From the cell containing the given text, extract its center point as (x, y) coordinate. 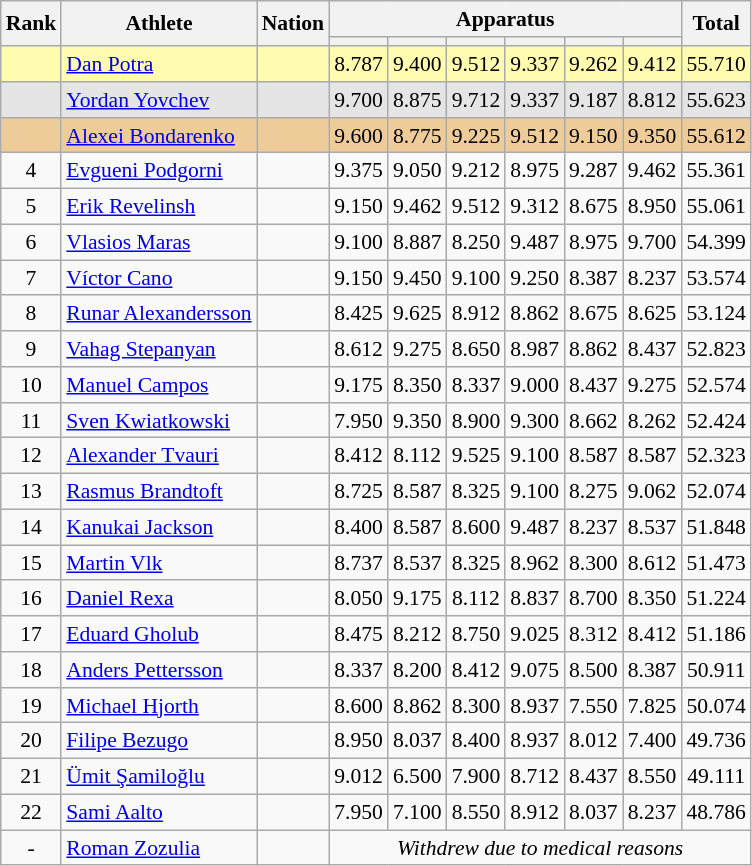
8.900 (476, 421)
55.623 (716, 100)
9.262 (594, 64)
21 (32, 777)
8.012 (594, 741)
8.962 (534, 563)
17 (32, 634)
8.500 (594, 670)
8.875 (418, 100)
Filipe Bezugo (158, 741)
49.736 (716, 741)
8.737 (358, 563)
Vahag Stepanyan (158, 349)
Kanukai Jackson (158, 528)
4 (32, 171)
9.012 (358, 777)
9.250 (534, 278)
50.074 (716, 706)
Sami Aalto (158, 813)
8.812 (652, 100)
6.500 (418, 777)
9.375 (358, 171)
14 (32, 528)
8.250 (476, 243)
8 (32, 314)
7 (32, 278)
9.287 (594, 171)
7.825 (652, 706)
8.700 (594, 599)
9 (32, 349)
8.787 (358, 64)
9.300 (534, 421)
8.662 (594, 421)
9.062 (652, 492)
55.710 (716, 64)
52.823 (716, 349)
19 (32, 706)
52.574 (716, 385)
55.061 (716, 207)
8.625 (652, 314)
9.025 (534, 634)
51.848 (716, 528)
Eduard Gholub (158, 634)
8.212 (418, 634)
Alexei Bondarenko (158, 136)
13 (32, 492)
52.074 (716, 492)
9.712 (476, 100)
11 (32, 421)
51.186 (716, 634)
51.473 (716, 563)
8.200 (418, 670)
Ümit Şamiloğlu (158, 777)
22 (32, 813)
50.911 (716, 670)
9.625 (418, 314)
8.837 (534, 599)
8.725 (358, 492)
Yordan Yovchev (158, 100)
8.275 (594, 492)
20 (32, 741)
9.600 (358, 136)
6 (32, 243)
9.312 (534, 207)
Withdrew due to medical reasons (540, 848)
49.111 (716, 777)
8.425 (358, 314)
Daniel Rexa (158, 599)
18 (32, 670)
9.450 (418, 278)
Apparatus (505, 19)
12 (32, 456)
8.262 (652, 421)
8.775 (418, 136)
8.650 (476, 349)
5 (32, 207)
9.075 (534, 670)
15 (32, 563)
Vlasios Maras (158, 243)
53.124 (716, 314)
8.712 (534, 777)
16 (32, 599)
8.312 (594, 634)
9.412 (652, 64)
Evgueni Podgorni (158, 171)
9.000 (534, 385)
Roman Zozulia (158, 848)
Total (716, 24)
7.900 (476, 777)
9.525 (476, 456)
8.050 (358, 599)
48.786 (716, 813)
8.887 (418, 243)
55.361 (716, 171)
53.574 (716, 278)
8.987 (534, 349)
- (32, 848)
Víctor Cano (158, 278)
9.225 (476, 136)
Rank (32, 24)
Nation (293, 24)
Michael Hjorth (158, 706)
7.550 (594, 706)
9.187 (594, 100)
55.612 (716, 136)
7.400 (652, 741)
Runar Alexandersson (158, 314)
Alexander Tvauri (158, 456)
Rasmus Brandtoft (158, 492)
8.750 (476, 634)
Sven Kwiatkowski (158, 421)
Erik Revelinsh (158, 207)
8.475 (358, 634)
7.100 (418, 813)
Dan Potra (158, 64)
9.212 (476, 171)
10 (32, 385)
9.050 (418, 171)
54.399 (716, 243)
Anders Pettersson (158, 670)
52.424 (716, 421)
Martin Vlk (158, 563)
Athlete (158, 24)
9.400 (418, 64)
51.224 (716, 599)
Manuel Campos (158, 385)
52.323 (716, 456)
